Return [X, Y] of the center of cell containing provided text 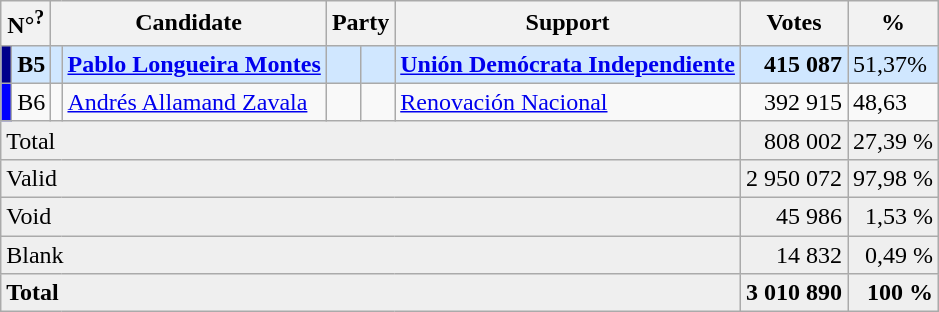
B5 [32, 64]
Blank [371, 255]
Support [568, 24]
27,39 % [894, 140]
Void [371, 217]
Candidate [188, 24]
Pablo Longueira Montes [194, 64]
14 832 [794, 255]
3 010 890 [794, 293]
1,53 % [894, 217]
Valid [371, 178]
97,98 % [894, 178]
Party [360, 24]
51,37% [894, 64]
Unión Demócrata Independiente [568, 64]
808 002 [794, 140]
% [894, 24]
392 915 [794, 102]
100 % [894, 293]
0,49 % [894, 255]
2 950 072 [794, 178]
B6 [32, 102]
Votes [794, 24]
Andrés Allamand Zavala [194, 102]
Renovación Nacional [568, 102]
415 087 [794, 64]
N°? [26, 24]
48,63 [894, 102]
45 986 [794, 217]
